Detect which cell encompasses the target text, then output its (X, Y) center coordinate. 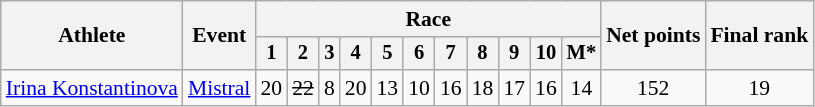
1 (271, 54)
2 (303, 54)
19 (759, 88)
6 (419, 54)
Mistral (219, 88)
17 (514, 88)
Athlete (92, 36)
9 (514, 54)
13 (387, 88)
18 (483, 88)
14 (582, 88)
22 (303, 88)
Event (219, 36)
152 (653, 88)
3 (330, 54)
Final rank (759, 36)
Race (428, 19)
7 (451, 54)
Irina Konstantinova (92, 88)
M* (582, 54)
5 (387, 54)
Net points (653, 36)
4 (356, 54)
